Detect which cell encompasses the target text, then output its [X, Y] center coordinate. 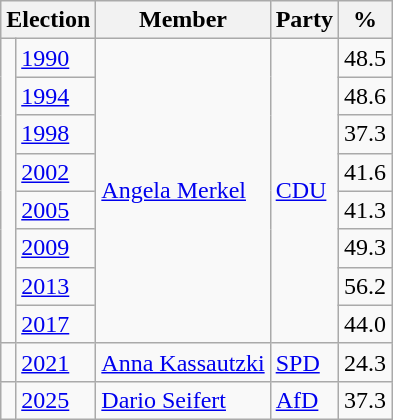
Anna Kassautzki [183, 362]
% [366, 20]
2025 [56, 400]
1994 [56, 96]
2021 [56, 362]
2017 [56, 324]
1990 [56, 58]
1998 [56, 134]
48.5 [366, 58]
41.6 [366, 172]
Election [48, 20]
2005 [56, 210]
44.0 [366, 324]
2002 [56, 172]
AfD [304, 400]
Angela Merkel [183, 191]
Dario Seifert [183, 400]
2013 [56, 286]
24.3 [366, 362]
CDU [304, 191]
Party [304, 20]
48.6 [366, 96]
56.2 [366, 286]
41.3 [366, 210]
SPD [304, 362]
Member [183, 20]
2009 [56, 248]
49.3 [366, 248]
